Detect which cell encompasses the target text, then output its (X, Y) center coordinate. 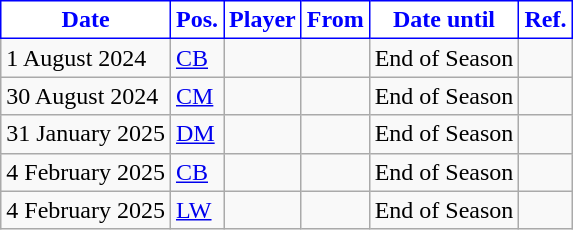
Pos. (196, 20)
30 August 2024 (86, 96)
LW (196, 210)
DM (196, 134)
1 August 2024 (86, 58)
Date until (444, 20)
31 January 2025 (86, 134)
CM (196, 96)
Player (263, 20)
Date (86, 20)
From (335, 20)
Ref. (546, 20)
